Identify which cell holds the provided text, then report its (x, y) central coordinate. 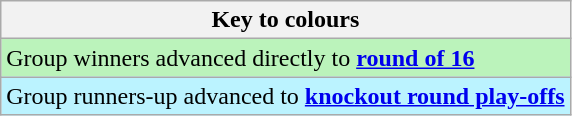
Group winners advanced directly to round of 16 (286, 58)
Key to colours (286, 20)
Group runners-up advanced to knockout round play-offs (286, 96)
